Determine the (x, y) coordinate at the center of the cell enclosing the given text.  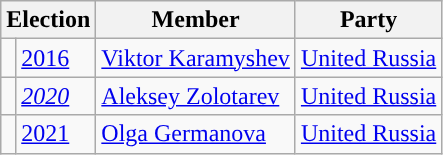
2020 (56, 96)
Aleksey Zolotarev (196, 96)
Member (196, 20)
2021 (56, 134)
Election (48, 20)
Viktor Karamyshev (196, 58)
2016 (56, 58)
Olga Germanova (196, 134)
Party (368, 20)
